Pinpoint the cell where the given text exists, returning its (X, Y) midpoint coordinate. 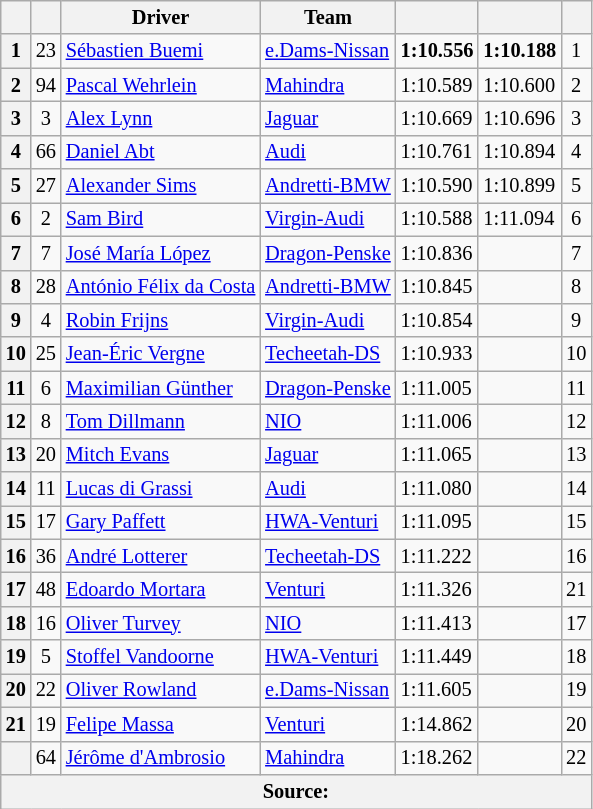
Team (328, 17)
94 (46, 85)
1:10.600 (520, 85)
36 (46, 556)
1:11.094 (520, 219)
1:10.836 (438, 253)
1:11.449 (438, 657)
Stoffel Vandoorne (160, 657)
1:11.413 (438, 623)
Jérôme d'Ambrosio (160, 758)
1:11.065 (438, 455)
64 (46, 758)
Tom Dillmann (160, 421)
48 (46, 589)
1:10.894 (520, 152)
1:10.588 (438, 219)
1:10.556 (438, 51)
Oliver Turvey (160, 623)
1:10.761 (438, 152)
1:11.605 (438, 690)
Sam Bird (160, 219)
27 (46, 186)
Lucas di Grassi (160, 489)
Driver (160, 17)
1:18.262 (438, 758)
1:10.589 (438, 85)
Source: (296, 791)
Edoardo Mortara (160, 589)
1:14.862 (438, 724)
1:10.590 (438, 186)
28 (46, 287)
1:11.005 (438, 388)
25 (46, 354)
Alex Lynn (160, 118)
1:10.899 (520, 186)
1:10.854 (438, 320)
Gary Paffett (160, 522)
Pascal Wehrlein (160, 85)
Daniel Abt (160, 152)
1:10.669 (438, 118)
66 (46, 152)
1:11.326 (438, 589)
1:10.933 (438, 354)
1:11.006 (438, 421)
José María López (160, 253)
Alexander Sims (160, 186)
Oliver Rowland (160, 690)
1:10.188 (520, 51)
Robin Frijns (160, 320)
1:11.222 (438, 556)
André Lotterer (160, 556)
António Félix da Costa (160, 287)
1:11.080 (438, 489)
1:11.095 (438, 522)
Jean-Éric Vergne (160, 354)
Maximilian Günther (160, 388)
Felipe Massa (160, 724)
23 (46, 51)
1:10.845 (438, 287)
1:10.696 (520, 118)
Mitch Evans (160, 455)
Sébastien Buemi (160, 51)
